Extract the [x, y] coordinate from the center of the cell holding the provided text.  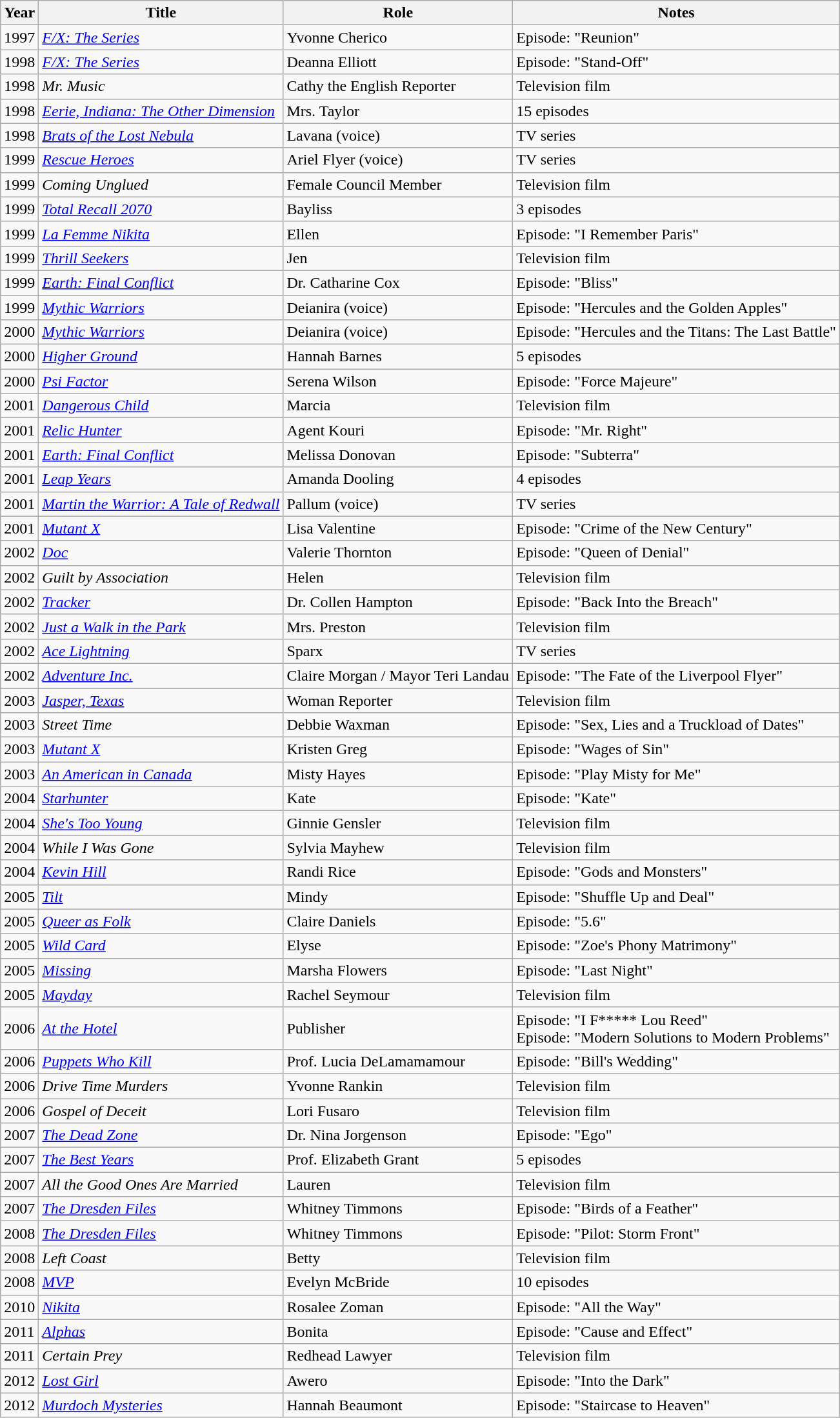
Redhead Lawyer [398, 1356]
Alphas [161, 1332]
Tracker [161, 602]
Dr. Collen Hampton [398, 602]
Kate [398, 799]
Street Time [161, 725]
Episode: "Hercules and the Golden Apples" [676, 308]
Cathy the English Reporter [398, 86]
Randi Rice [398, 872]
3 episodes [676, 209]
Betty [398, 1258]
Serena Wilson [398, 381]
Episode: "Bliss" [676, 283]
Wild Card [161, 946]
Ellen [398, 234]
Rosalee Zoman [398, 1307]
Doc [161, 553]
Episode: "Into the Dark" [676, 1381]
Elyse [398, 946]
1997 [19, 37]
Role [398, 13]
Psi Factor [161, 381]
Prof. Lucia DeLamamamour [398, 1061]
All the Good Ones Are Married [161, 1184]
Queer as Folk [161, 921]
Misty Hayes [398, 774]
Mrs. Preston [398, 626]
Year [19, 13]
Episode: "Back Into the Breach" [676, 602]
Eerie, Indiana: The Other Dimension [161, 111]
Female Council Member [398, 185]
Mindy [398, 897]
Episode: "Play Misty for Me" [676, 774]
Hannah Barnes [398, 357]
Episode: "Stand-Off" [676, 62]
An American in Canada [161, 774]
Episode: "Zoe's Phony Matrimony" [676, 946]
Missing [161, 970]
10 episodes [676, 1283]
Coming Unglued [161, 185]
Yvonne Cherico [398, 37]
Just a Walk in the Park [161, 626]
Episode: "Sex, Lies and a Truckload of Dates" [676, 725]
2010 [19, 1307]
Drive Time Murders [161, 1086]
Relic Hunter [161, 430]
Ariel Flyer (voice) [398, 160]
Agent Kouri [398, 430]
Episode: "Cause and Effect" [676, 1332]
Episode: "5.6" [676, 921]
Episode: "Crime of the New Century" [676, 528]
Nikita [161, 1307]
Mayday [161, 995]
Episode: "Gods and Monsters" [676, 872]
Sparx [398, 651]
Dr. Nina Jorgenson [398, 1135]
Episode: "Birds of a Feather" [676, 1209]
Rachel Seymour [398, 995]
Claire Morgan / Mayor Teri Landau [398, 675]
Awero [398, 1381]
Yvonne Rankin [398, 1086]
MVP [161, 1283]
Claire Daniels [398, 921]
Episode: "Bill's Wedding" [676, 1061]
Episode: "Reunion" [676, 37]
Jasper, Texas [161, 700]
Episode: "All the Way" [676, 1307]
Notes [676, 13]
Publisher [398, 1028]
Jen [398, 258]
Kevin Hill [161, 872]
Murdoch Mysteries [161, 1405]
Episode: "Force Majeure" [676, 381]
15 episodes [676, 111]
Deanna Elliott [398, 62]
Title [161, 13]
Episode: "I Remember Paris" [676, 234]
Lavana (voice) [398, 135]
Lisa Valentine [398, 528]
Sylvia Mayhew [398, 848]
Episode: "Mr. Right" [676, 430]
Episode: "Ego" [676, 1135]
Thrill Seekers [161, 258]
Lauren [398, 1184]
Dr. Catharine Cox [398, 283]
Ace Lightning [161, 651]
Episode: "Queen of Denial" [676, 553]
Episode: "Pilot: Storm Front" [676, 1233]
Kristen Greg [398, 750]
Martin the Warrior: A Tale of Redwall [161, 504]
Leap Years [161, 479]
Helen [398, 577]
Evelyn McBride [398, 1283]
Melissa Donovan [398, 455]
Hannah Beaumont [398, 1405]
Pallum (voice) [398, 504]
Adventure Inc. [161, 675]
Total Recall 2070 [161, 209]
La Femme Nikita [161, 234]
Prof. Elizabeth Grant [398, 1160]
Mr. Music [161, 86]
Amanda Dooling [398, 479]
Episode: "Wages of Sin" [676, 750]
Episode: "Hercules and the Titans: The Last Battle" [676, 332]
Starhunter [161, 799]
Bayliss [398, 209]
Episode: "Subterra" [676, 455]
At the Hotel [161, 1028]
Episode: "Staircase to Heaven" [676, 1405]
Higher Ground [161, 357]
She's Too Young [161, 823]
4 episodes [676, 479]
The Best Years [161, 1160]
Brats of the Lost Nebula [161, 135]
Episode: "I F***** Lou Reed"Episode: "Modern Solutions to Modern Problems" [676, 1028]
While I Was Gone [161, 848]
Bonita [398, 1332]
Marcia [398, 406]
Dangerous Child [161, 406]
Ginnie Gensler [398, 823]
Lost Girl [161, 1381]
Episode: "Shuffle Up and Deal" [676, 897]
Lori Fusaro [398, 1110]
Debbie Waxman [398, 725]
Certain Prey [161, 1356]
Rescue Heroes [161, 160]
Puppets Who Kill [161, 1061]
Episode: "The Fate of the Liverpool Flyer" [676, 675]
Episode: "Last Night" [676, 970]
Gospel of Deceit [161, 1110]
The Dead Zone [161, 1135]
Guilt by Association [161, 577]
Mrs. Taylor [398, 111]
Episode: "Kate" [676, 799]
Valerie Thornton [398, 553]
Left Coast [161, 1258]
Woman Reporter [398, 700]
Marsha Flowers [398, 970]
Tilt [161, 897]
